For the text-containing cell, return its midpoint in (x, y) coordinate format. 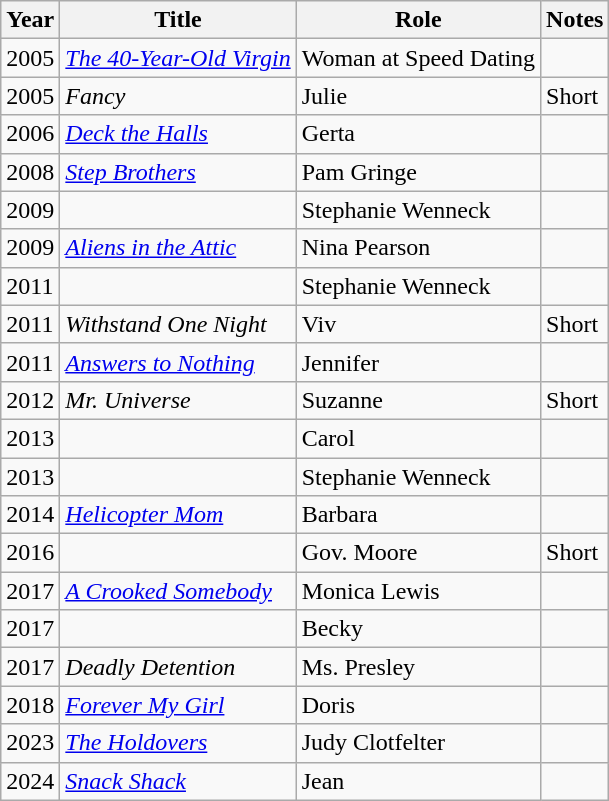
Mr. Universe (178, 400)
Forever My Girl (178, 705)
Carol (418, 438)
Deck the Halls (178, 134)
Ms. Presley (418, 667)
Pam Gringe (418, 172)
2016 (30, 553)
Gerta (418, 134)
Step Brothers (178, 172)
The 40-Year-Old Virgin (178, 58)
Jennifer (418, 362)
Viv (418, 324)
Gov. Moore (418, 553)
2024 (30, 781)
Doris (418, 705)
Judy Clotfelter (418, 743)
Julie (418, 96)
Notes (575, 20)
Nina Pearson (418, 248)
Aliens in the Attic (178, 248)
Suzanne (418, 400)
Withstand One Night (178, 324)
Role (418, 20)
2014 (30, 515)
2023 (30, 743)
Year (30, 20)
Woman at Speed Dating (418, 58)
Snack Shack (178, 781)
Jean (418, 781)
The Holdovers (178, 743)
Becky (418, 629)
Deadly Detention (178, 667)
Helicopter Mom (178, 515)
2008 (30, 172)
Barbara (418, 515)
2006 (30, 134)
Title (178, 20)
2018 (30, 705)
Monica Lewis (418, 591)
Answers to Nothing (178, 362)
2012 (30, 400)
Fancy (178, 96)
A Crooked Somebody (178, 591)
